Locate the cell with the specified text and output its (X, Y) center coordinate. 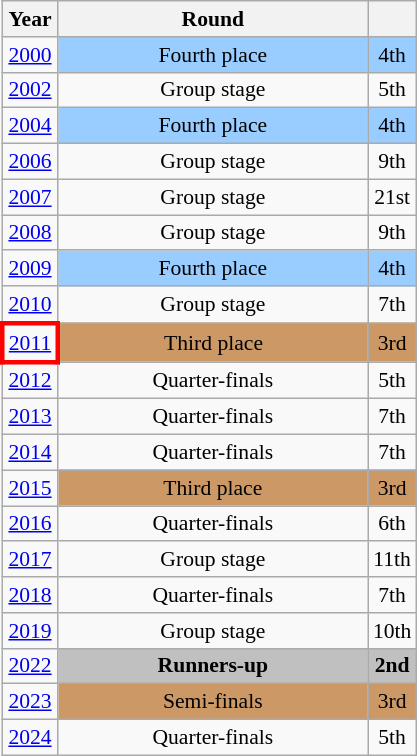
2nd (392, 666)
2009 (30, 269)
2007 (30, 197)
21st (392, 197)
2010 (30, 304)
2023 (30, 702)
11th (392, 560)
2006 (30, 162)
2002 (30, 90)
10th (392, 631)
2015 (30, 488)
2013 (30, 417)
2014 (30, 453)
2000 (30, 55)
2008 (30, 233)
2024 (30, 738)
2004 (30, 126)
6th (392, 524)
2012 (30, 380)
2019 (30, 631)
2011 (30, 342)
2016 (30, 524)
Runners-up (213, 666)
Round (213, 19)
Year (30, 19)
2018 (30, 595)
2017 (30, 560)
Semi-finals (213, 702)
2022 (30, 666)
